Find where the given text appears and provide that cell's center as [X, Y] coordinate. 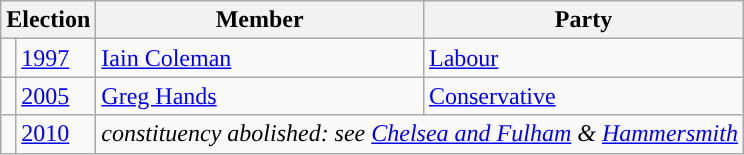
Iain Coleman [260, 58]
constituency abolished: see Chelsea and Fulham & Hammersmith [420, 134]
Conservative [583, 96]
Election [48, 20]
Party [583, 20]
2005 [56, 96]
1997 [56, 58]
Member [260, 20]
Labour [583, 58]
2010 [56, 134]
Greg Hands [260, 96]
